Find where the given text appears and provide that cell's center as (x, y) coordinate. 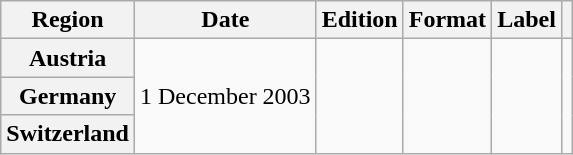
Edition (360, 20)
Switzerland (68, 134)
Region (68, 20)
Germany (68, 96)
Format (447, 20)
1 December 2003 (225, 96)
Austria (68, 58)
Label (527, 20)
Date (225, 20)
